Identify which cell holds the provided text, then report its (X, Y) central coordinate. 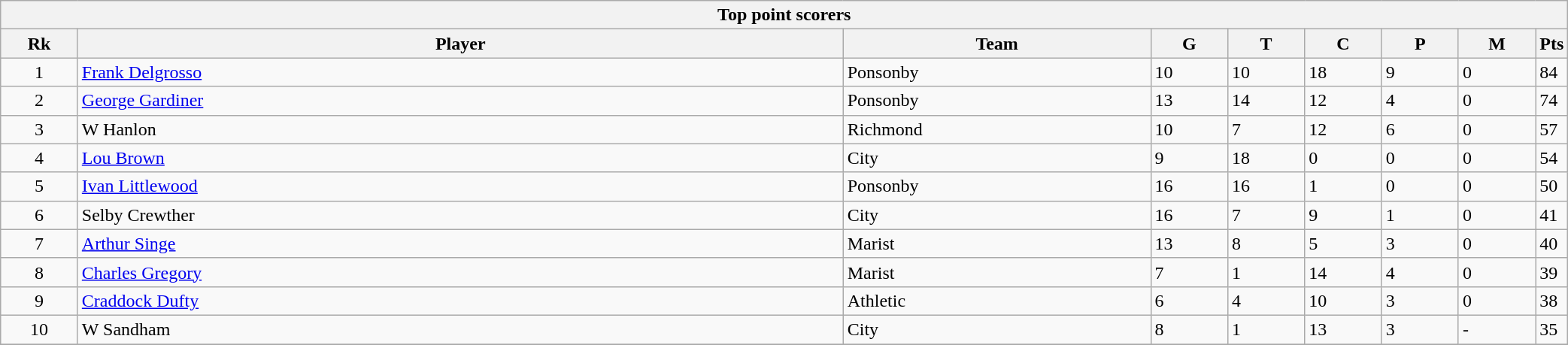
35 (1552, 329)
Pts (1552, 44)
Arthur Singe (460, 244)
54 (1552, 158)
P (1420, 44)
Athletic (997, 301)
Craddock Dufty (460, 301)
W Sandham (460, 329)
2 (39, 101)
50 (1552, 186)
Charles Gregory (460, 272)
Lou Brown (460, 158)
38 (1552, 301)
T (1266, 44)
Player (460, 44)
57 (1552, 129)
Rk (39, 44)
Top point scorers (784, 15)
George Gardiner (460, 101)
Richmond (997, 129)
Selby Crewther (460, 215)
74 (1552, 101)
84 (1552, 72)
- (1497, 329)
Ivan Littlewood (460, 186)
W Hanlon (460, 129)
Team (997, 44)
C (1343, 44)
40 (1552, 244)
39 (1552, 272)
41 (1552, 215)
M (1497, 44)
Frank Delgrosso (460, 72)
G (1189, 44)
